Capture the cell that displays the provided text and extract its [x, y] central coordinate. 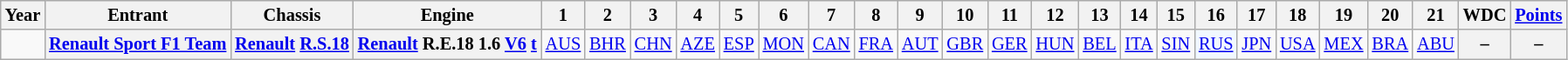
11 [1009, 15]
Entrant [138, 15]
RUS [1215, 44]
14 [1139, 15]
4 [697, 15]
Renault R.E.18 1.6 V6 t [447, 44]
Points [1538, 15]
15 [1177, 15]
1 [563, 15]
MON [784, 44]
GER [1009, 44]
FRA [877, 44]
7 [831, 15]
10 [965, 15]
CHN [653, 44]
17 [1256, 15]
5 [739, 15]
Renault R.S.18 [292, 44]
GBR [965, 44]
20 [1390, 15]
AUS [563, 44]
MEX [1344, 44]
19 [1344, 15]
3 [653, 15]
8 [877, 15]
ITA [1139, 44]
ABU [1435, 44]
HUN [1056, 44]
CAN [831, 44]
Engine [447, 15]
AZE [697, 44]
BHR [608, 44]
ESP [739, 44]
9 [920, 15]
Year [23, 15]
BRA [1390, 44]
Renault Sport F1 Team [138, 44]
AUT [920, 44]
12 [1056, 15]
2 [608, 15]
13 [1099, 15]
WDC [1485, 15]
BEL [1099, 44]
JPN [1256, 44]
18 [1297, 15]
Chassis [292, 15]
6 [784, 15]
USA [1297, 44]
21 [1435, 15]
16 [1215, 15]
SIN [1177, 44]
